Locate the cell with the specified text and output its [X, Y] center coordinate. 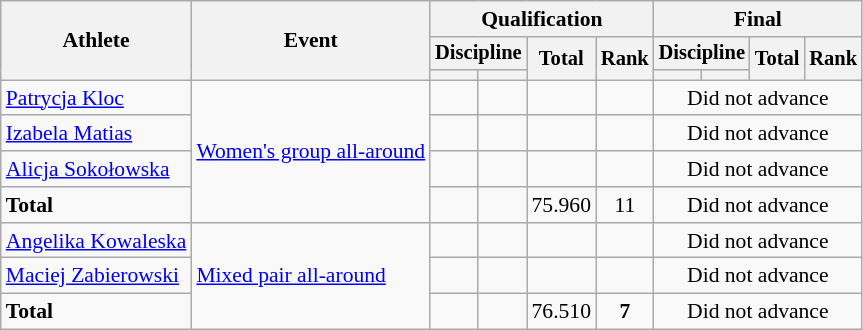
Maciej Zabierowski [96, 276]
11 [625, 205]
75.960 [560, 205]
Izabela Matias [96, 134]
Qualification [542, 19]
Mixed pair all-around [310, 276]
Alicja Sokołowska [96, 169]
Angelika Kowaleska [96, 241]
76.510 [560, 312]
Event [310, 40]
Final [758, 19]
Women's group all-around [310, 151]
Athlete [96, 40]
Patrycja Kloc [96, 98]
7 [625, 312]
